For the text-containing cell, return its midpoint in (X, Y) coordinate format. 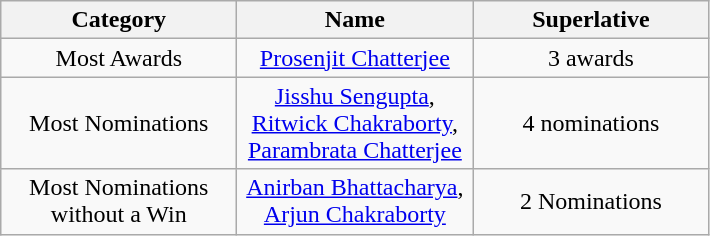
Most Awards (119, 58)
Most Nominations (119, 123)
Anirban Bhattacharya, Arjun Chakraborty (355, 202)
Category (119, 20)
Superlative (591, 20)
4 nominations (591, 123)
Name (355, 20)
Prosenjit Chatterjee (355, 58)
2 Nominations (591, 202)
Jisshu Sengupta, Ritwick Chakraborty, Parambrata Chatterjee (355, 123)
Most Nominations without a Win (119, 202)
3 awards (591, 58)
